Detect which cell encompasses the target text, then output its (X, Y) center coordinate. 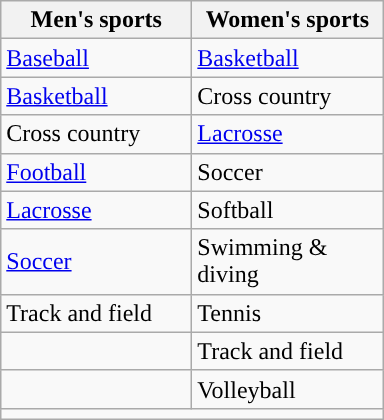
Football (96, 172)
Swimming & diving (288, 262)
Tennis (288, 313)
Men's sports (96, 20)
Baseball (96, 58)
Women's sports (288, 20)
Softball (288, 210)
Volleyball (288, 389)
